For the text-containing cell, return its midpoint in (x, y) coordinate format. 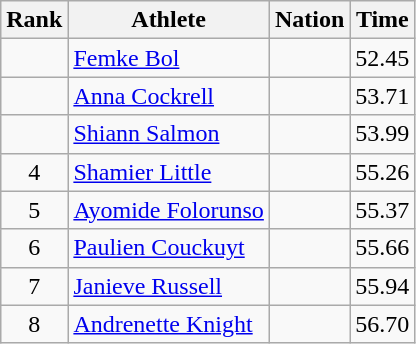
Nation (309, 20)
56.70 (382, 324)
Paulien Couckuyt (169, 248)
55.37 (382, 210)
Time (382, 20)
8 (34, 324)
Janieve Russell (169, 286)
6 (34, 248)
53.99 (382, 134)
55.66 (382, 248)
Ayomide Folorunso (169, 210)
Athlete (169, 20)
Shiann Salmon (169, 134)
Shamier Little (169, 172)
Anna Cockrell (169, 96)
55.94 (382, 286)
7 (34, 286)
5 (34, 210)
55.26 (382, 172)
52.45 (382, 58)
Andrenette Knight (169, 324)
Femke Bol (169, 58)
53.71 (382, 96)
Rank (34, 20)
4 (34, 172)
